Locate the cell with the specified text and output its (X, Y) center coordinate. 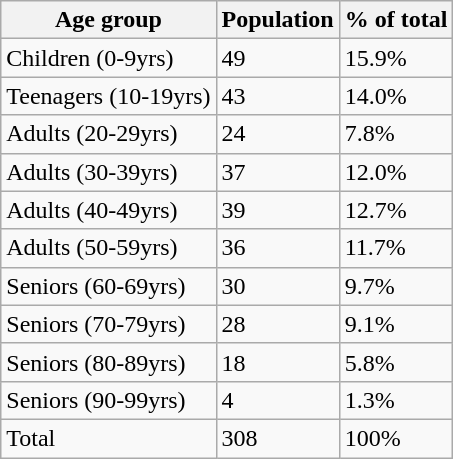
5.8% (396, 362)
Population (278, 20)
37 (278, 172)
9.7% (396, 286)
100% (396, 438)
11.7% (396, 248)
Adults (30-39yrs) (108, 172)
Seniors (60-69yrs) (108, 286)
% of total (396, 20)
Seniors (90-99yrs) (108, 400)
28 (278, 324)
Adults (50-59yrs) (108, 248)
36 (278, 248)
39 (278, 210)
7.8% (396, 134)
43 (278, 96)
1.3% (396, 400)
15.9% (396, 58)
Seniors (70-79yrs) (108, 324)
12.7% (396, 210)
Children (0-9yrs) (108, 58)
14.0% (396, 96)
Adults (20-29yrs) (108, 134)
Adults (40-49yrs) (108, 210)
12.0% (396, 172)
9.1% (396, 324)
18 (278, 362)
Age group (108, 20)
Seniors (80-89yrs) (108, 362)
30 (278, 286)
4 (278, 400)
49 (278, 58)
Total (108, 438)
Teenagers (10-19yrs) (108, 96)
24 (278, 134)
308 (278, 438)
